Extract the [X, Y] coordinate from the center of the cell holding the provided text.  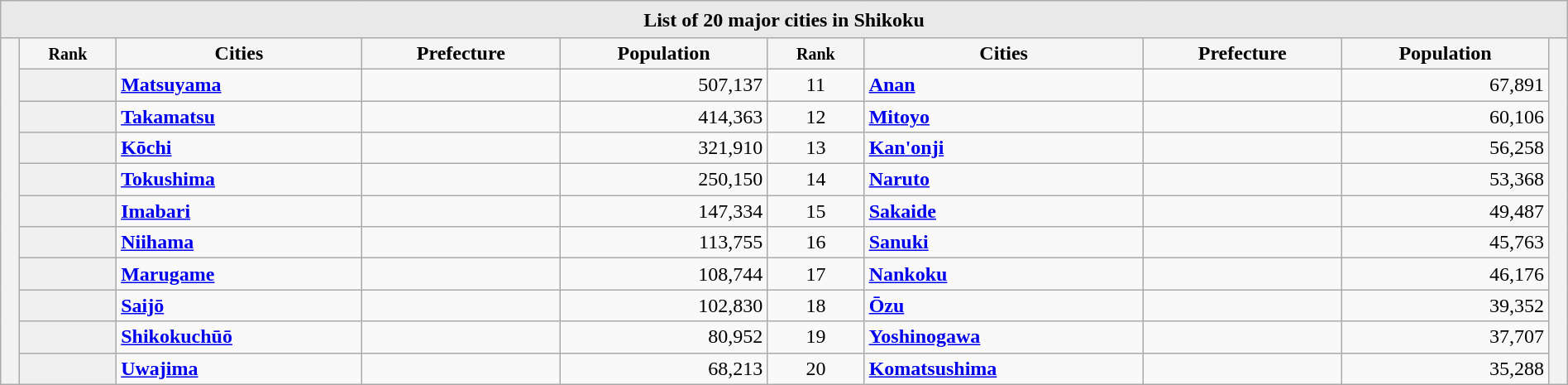
11 [815, 84]
68,213 [663, 368]
321,910 [663, 148]
17 [815, 274]
Tokushima [240, 180]
250,150 [663, 180]
14 [815, 180]
102,830 [663, 306]
13 [815, 148]
Komatsushima [1004, 368]
19 [815, 337]
Yoshinogawa [1004, 337]
39,352 [1445, 306]
49,487 [1445, 211]
56,258 [1445, 148]
Nankoku [1004, 274]
80,952 [663, 337]
45,763 [1445, 243]
113,755 [663, 243]
46,176 [1445, 274]
60,106 [1445, 117]
108,744 [663, 274]
Kan'onji [1004, 148]
35,288 [1445, 368]
15 [815, 211]
Sakaide [1004, 211]
Matsuyama [240, 84]
Niihama [240, 243]
List of 20 major cities in Shikoku [784, 20]
Takamatsu [240, 117]
414,363 [663, 117]
Anan [1004, 84]
20 [815, 368]
18 [815, 306]
Mitoyo [1004, 117]
Sanuki [1004, 243]
Marugame [240, 274]
Shikokuchūō [240, 337]
147,334 [663, 211]
16 [815, 243]
Imabari [240, 211]
Uwajima [240, 368]
Saijō [240, 306]
12 [815, 117]
Ōzu [1004, 306]
67,891 [1445, 84]
37,707 [1445, 337]
507,137 [663, 84]
Naruto [1004, 180]
Kōchi [240, 148]
53,368 [1445, 180]
